Determine the [x, y] coordinate at the center of the cell enclosing the given text.  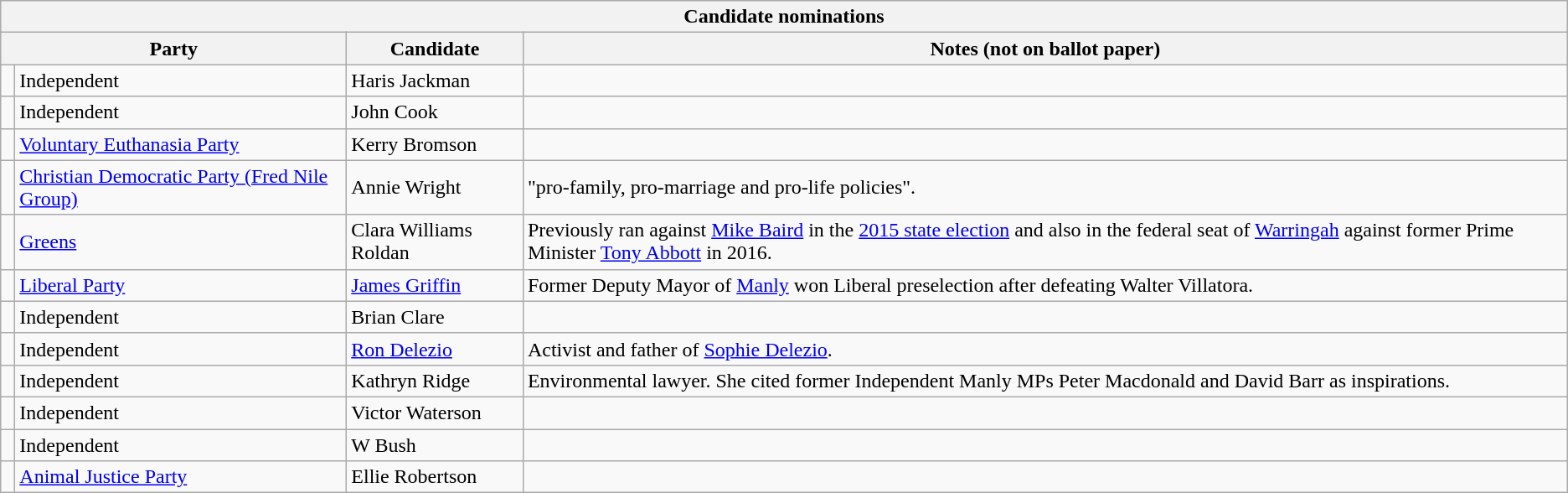
Ron Delezio [436, 349]
"pro-family, pro-marriage and pro-life policies". [1045, 188]
Kathryn Ridge [436, 381]
Annie Wright [436, 188]
Clara Williams Roldan [436, 241]
Activist and father of Sophie Delezio. [1045, 349]
Party [174, 49]
Animal Justice Party [181, 477]
James Griffin [436, 285]
Candidate [436, 49]
Voluntary Euthanasia Party [181, 144]
W Bush [436, 445]
Haris Jackman [436, 80]
Brian Clare [436, 317]
Liberal Party [181, 285]
Candidate nominations [784, 17]
Victor Waterson [436, 413]
Ellie Robertson [436, 477]
Notes (not on ballot paper) [1045, 49]
Greens [181, 241]
Kerry Bromson [436, 144]
Christian Democratic Party (Fred Nile Group) [181, 188]
Environmental lawyer. She cited former Independent Manly MPs Peter Macdonald and David Barr as inspirations. [1045, 381]
John Cook [436, 112]
Former Deputy Mayor of Manly won Liberal preselection after defeating Walter Villatora. [1045, 285]
